Scan for the cell matching the given text and deliver its [x, y] coordinate at center. 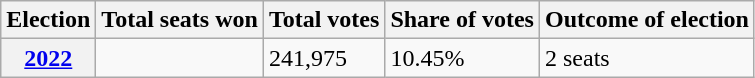
241,975 [324, 58]
Election [48, 20]
Total seats won [180, 20]
Share of votes [462, 20]
2022 [48, 58]
10.45% [462, 58]
Total votes [324, 20]
2 seats [646, 58]
Outcome of election [646, 20]
